Detect which cell encompasses the target text, then output its [X, Y] center coordinate. 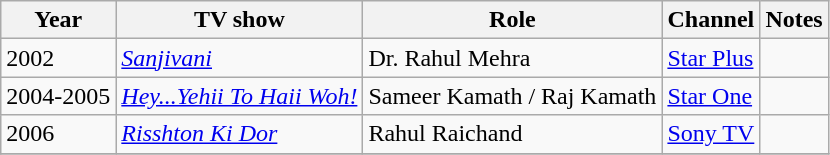
Star One [711, 96]
Role [512, 20]
Rahul Raichand [512, 134]
Hey...Yehii To Haii Woh! [240, 96]
Star Plus [711, 58]
Risshton Ki Dor [240, 134]
TV show [240, 20]
Sanjivani [240, 58]
Dr. Rahul Mehra [512, 58]
Sony TV [711, 134]
2006 [58, 134]
2002 [58, 58]
Year [58, 20]
Notes [794, 20]
Channel [711, 20]
Sameer Kamath / Raj Kamath [512, 96]
2004-2005 [58, 96]
